Pinpoint the cell where the given text exists, returning its (X, Y) midpoint coordinate. 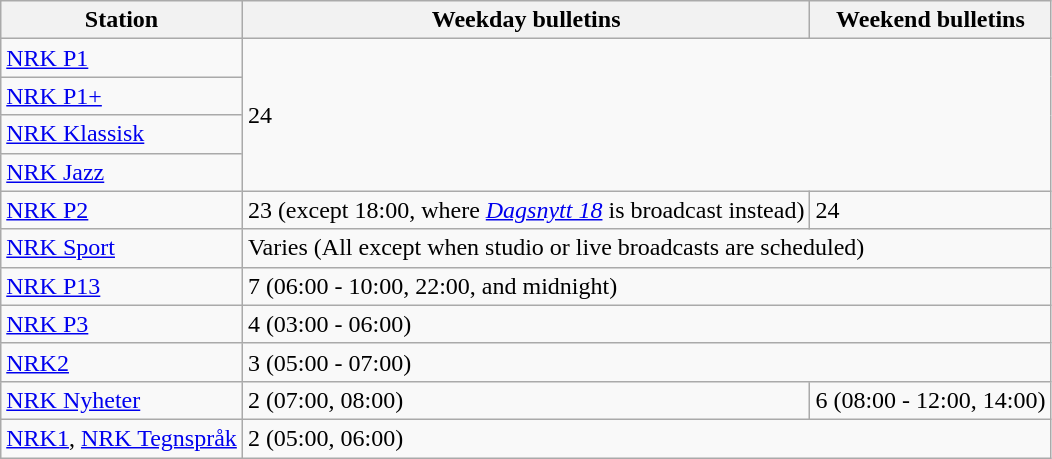
4 (03:00 - 06:00) (646, 324)
2 (07:00, 08:00) (526, 400)
NRK P2 (122, 210)
Weekend bulletins (930, 20)
NRK P1 (122, 58)
NRK Sport (122, 248)
NRK2 (122, 362)
6 (08:00 - 12:00, 14:00) (930, 400)
3 (05:00 - 07:00) (646, 362)
NRK P13 (122, 286)
NRK1, NRK Tegnspråk (122, 438)
23 (except 18:00, where Dagsnytt 18 is broadcast instead) (526, 210)
Varies (All except when studio or live broadcasts are scheduled) (646, 248)
7 (06:00 - 10:00, 22:00, and midnight) (646, 286)
NRK Nyheter (122, 400)
NRK Jazz (122, 172)
NRK Klassisk (122, 134)
Weekday bulletins (526, 20)
Station (122, 20)
2 (05:00, 06:00) (646, 438)
NRK P1+ (122, 96)
NRK P3 (122, 324)
